From the cell containing the given text, extract its center point as [x, y] coordinate. 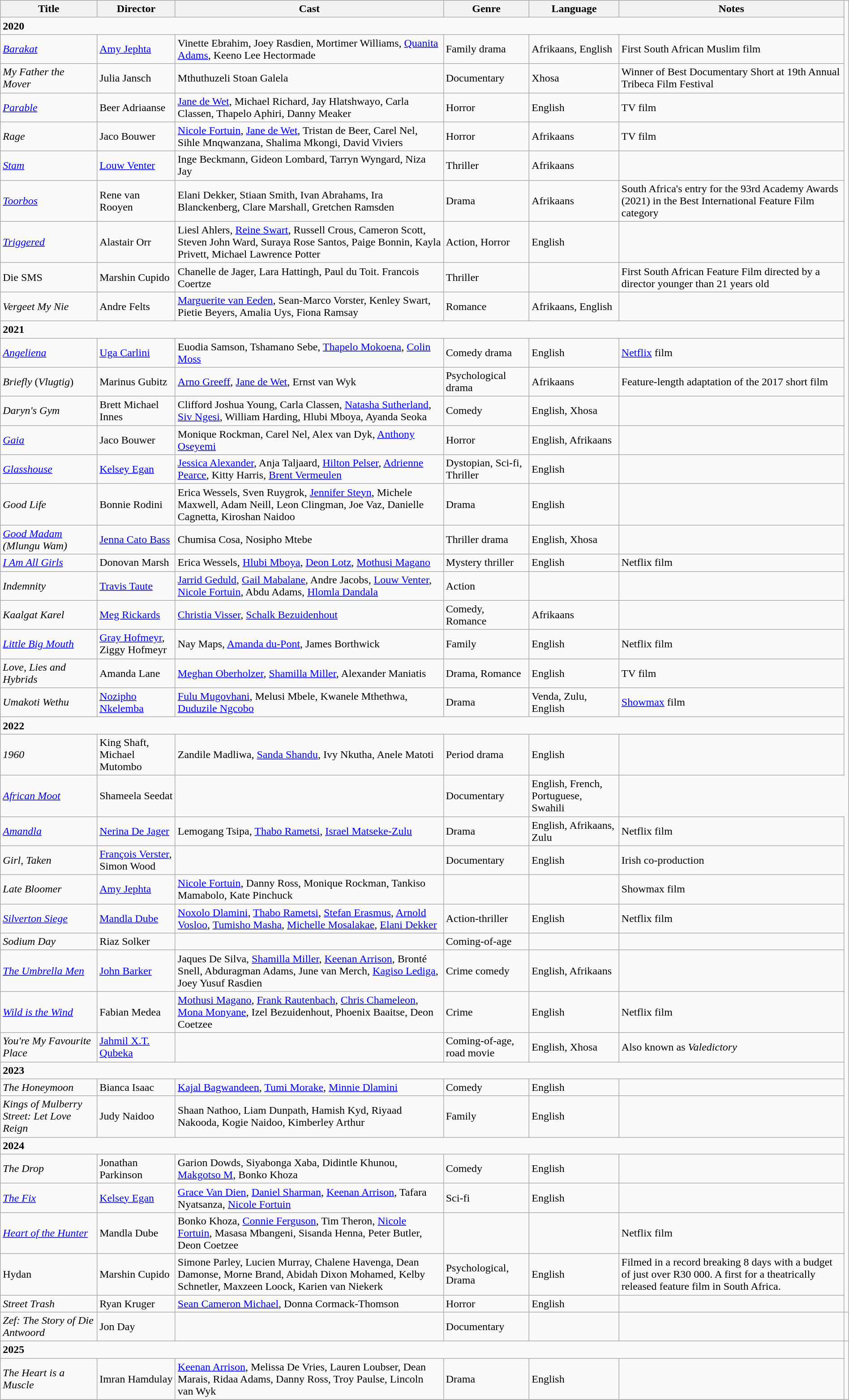
Xhosa [574, 78]
Jarrid Geduld, Gail Mabalane, Andre Jacobs, Louw Venter, Nicole Fortuin, Abdu Adams, Hlomla Dandala [309, 586]
Chanelle de Jager, Lara Hattingh, Paul du Toit. Francois Coertze [309, 277]
Meg Rickards [136, 615]
Nicole Fortuin, Jane de Wet, Tristan de Beer, Carel Nel, Sihle Mnqwanzana, Shalima Mkongi, David Viviers [309, 136]
Marguerite van Eeden, Sean-Marco Vorster, Kenley Swart, Pietie Beyers, Amalia Uys, Fiona Ramsay [309, 306]
Beer Adriaanse [136, 108]
Zandile Madliwa, Sanda Shandu, Ivy Nkutha, Anele Matoti [309, 754]
Dystopian, Sci-fi, Thriller [486, 470]
Feature-length adaptation of the 2017 short film [731, 382]
Girl, Taken [49, 860]
Uga Carlini [136, 352]
Jenna Cato Bass [136, 539]
Alastair Orr [136, 242]
South Africa's entry for the 93rd Academy Awards (2021) in the Best International Feature Film category [731, 201]
Thriller drama [486, 539]
Love, Lies and Hybrids [49, 673]
Wild is the Wind [49, 1012]
The Drop [49, 1168]
Cast [309, 9]
Venda, Zulu, English [574, 702]
Vinette Ebrahim, Joey Rasdien, Mortimer Williams, Quanita Adams, Keeno Lee Hectormade [309, 49]
Bonko Khoza, Connie Ferguson, Tim Theron, Nicole Fortuin, Masasa Mbangeni, Sisanda Henna, Peter Butler, Deon Coetzee [309, 1233]
Rene van Rooyen [136, 201]
Simone Parley, Lucien Murray, Chalene Havenga, Dean Damonse, Morne Brand, Abidah Dixon Mohamed, Kelby Schnetler, Maxzeen Loock, Karien van Niekerk [309, 1274]
Clifford Joshua Young, Carla Classen, Natasha Sutherland, Siv Ngesi, William Harding, Hlubi Mboya, Ayanda Seoka [309, 411]
Jaques De Silva, Shamilla Miller, Keenan Arrison, Bronté Snell, Abduragman Adams, June van Merch, Kagiso Lediga, Joey Yusuf Rasdien [309, 971]
Stam [49, 166]
Inge Beckmann, Gideon Lombard, Tarryn Wyngard, Niza Jay [309, 166]
Glasshouse [49, 470]
My Father the Mover [49, 78]
Mthuthuzeli Stoan Galela [309, 78]
Jahmil X.T. Qubeka [136, 1047]
Travis Taute [136, 586]
Lemogang Tsipa, Thabo Rametsi, Israel Matseke-Zulu [309, 831]
Street Trash [49, 1303]
2021 [422, 329]
Bianca Isaac [136, 1087]
Little Big Mouth [49, 644]
2024 [422, 1146]
Notes [731, 9]
The Fix [49, 1198]
Shameela Seedat [136, 796]
Barakat [49, 49]
Mothusi Magano, Frank Rautenbach, Chris Chameleon, Mona Monyane, Izel Bezuidenhout, Phoenix Baaitse, Deon Coetzee [309, 1012]
Psychological drama [486, 382]
Drama, Romance [486, 673]
The Heart is a Muscle [49, 1379]
Title [49, 9]
John Barker [136, 971]
Comedy, Romance [486, 615]
Action [486, 586]
You're My Favourite Place [49, 1047]
Donovan Marsh [136, 563]
Nerina De Jager [136, 831]
Crime comedy [486, 971]
Jessica Alexander, Anja Taljaard, Hilton Pelser, Adrienne Pearce, Kitty Harris, Brent Vermeulen [309, 470]
Comedy drama [486, 352]
Briefly (Vlugtig) [49, 382]
Kings of Mulberry Street: Let Love Reign [49, 1116]
Jane de Wet, Michael Richard, Jay Hlatshwayo, Carla Classen, Thapelo Aphiri, Danny Meaker [309, 108]
Keenan Arrison, Melissa De Vries, Lauren Loubser, Dean Marais, Ridaa Adams, Danny Ross, Troy Paulse, Lincoln van Wyk [309, 1379]
Nay Maps, Amanda du-Pont, James Borthwick [309, 644]
Parable [49, 108]
Umakoti Wethu [49, 702]
Good Madam (Mlungu Wam) [49, 539]
Action, Horror [486, 242]
Family drama [486, 49]
Genre [486, 9]
Sean Cameron Michael, Donna Cormack-Thomson [309, 1303]
Daryn's Gym [49, 411]
Amanda Lane [136, 673]
Zef: The Story of Die Antwoord [49, 1327]
Die SMS [49, 277]
Sodium Day [49, 942]
Psychological, Drama [486, 1274]
Judy Naidoo [136, 1116]
Louw Venter [136, 166]
Brett Michael Innes [136, 411]
Winner of Best Documentary Short at 19th Annual Tribeca Film Festival [731, 78]
Chumisa Cosa, Nosipho Mtebe [309, 539]
Language [574, 9]
Monique Rockman, Carel Nel, Alex van Dyk, Anthony Oseyemi [309, 440]
Imran Hamdulay [136, 1379]
Filmed in a record breaking 8 days with a budget of just over R30 000. A first for a theatrically released feature film in South Africa. [731, 1274]
King Shaft, Michael Mutombo [136, 754]
Coming-of-age, road movie [486, 1047]
Marinus Gubitz [136, 382]
Hydan [49, 1274]
Meghan Oberholzer, Shamilla Miller, Alexander Maniatis [309, 673]
Kajal Bagwandeen, Tumi Morake, Minnie Dlamini [309, 1087]
Shaan Nathoo, Liam Dunpath, Hamish Kyd, Riyaad Nakooda, Kogie Naidoo, Kimberley Arthur [309, 1116]
Julia Jansch [136, 78]
The Umbrella Men [49, 971]
Vergeet My Nie [49, 306]
1960 [49, 754]
Mystery thriller [486, 563]
Also known as Valedictory [731, 1047]
Toorbos [49, 201]
Silverton Siege [49, 918]
Triggered [49, 242]
Gray Hofmeyr, Ziggy Hofmeyr [136, 644]
Christia Visser, Schalk Bezuidenhout [309, 615]
African Moot [49, 796]
Garion Dowds, Siyabonga Xaba, Didintle Khunou, Makgotso M, Bonko Khoza [309, 1168]
First South African Feature Film directed by a director younger than 21 years old [731, 277]
Jonathan Parkinson [136, 1168]
Erica Wessels, Sven Ruygrok, Jennifer Steyn, Michele Maxwell, Adam Neill, Leon Clingman, Joe Vaz, Danielle Cagnetta, Kiroshan Naidoo [309, 504]
Gaia [49, 440]
Arno Greeff, Jane de Wet, Ernst van Wyk [309, 382]
2022 [422, 725]
Elani Dekker, Stiaan Smith, Ivan Abrahams, Ira Blanckenberg, Clare Marshall, Gretchen Ramsden [309, 201]
Period drama [486, 754]
First South African Muslim film [731, 49]
Irish co-production [731, 860]
Heart of the Hunter [49, 1233]
Ryan Kruger [136, 1303]
Coming-of-age [486, 942]
Erica Wessels, Hlubi Mboya, Deon Lotz, Mothusi Magano [309, 563]
Nozipho Nkelemba [136, 702]
Late Bloomer [49, 890]
Amandla [49, 831]
Fulu Mugovhani, Melusi Mbele, Kwanele Mthethwa, Duduzile Ngcobo [309, 702]
2025 [422, 1350]
The Honeymoon [49, 1087]
Andre Felts [136, 306]
Angeliena [49, 352]
Rage [49, 136]
Kaalgat Karel [49, 615]
Action-thriller [486, 918]
Sci-fi [486, 1198]
Bonnie Rodini [136, 504]
Fabian Medea [136, 1012]
Euodia Samson, Tshamano Sebe, Thapelo Mokoena, Colin Moss [309, 352]
François Verster, Simon Wood [136, 860]
Jon Day [136, 1327]
I Am All Girls [49, 563]
Romance [486, 306]
2020 [422, 26]
Grace Van Dien, Daniel Sharman, Keenan Arrison, Tafara Nyatsanza, Nicole Fortuin [309, 1198]
English, French, Portuguese, Swahili [574, 796]
Crime [486, 1012]
Good Life [49, 504]
Nicole Fortuin, Danny Ross, Monique Rockman, Tankiso Mamabolo, Kate Pinchuck [309, 890]
2023 [422, 1070]
Noxolo Dlamini, Thabo Rametsi, Stefan Erasmus, Arnold Vosloo, Tumisho Masha, Michelle Mosalakae, Elani Dekker [309, 918]
Director [136, 9]
English, Afrikaans, Zulu [574, 831]
Liesl Ahlers, Reine Swart, Russell Crous, Cameron Scott, Steven John Ward, Suraya Rose Santos, Paige Bonnin, Kayla Privett, Michael Lawrence Potter [309, 242]
Riaz Solker [136, 942]
Indemnity [49, 586]
